Capture the cell that displays the provided text and extract its (X, Y) central coordinate. 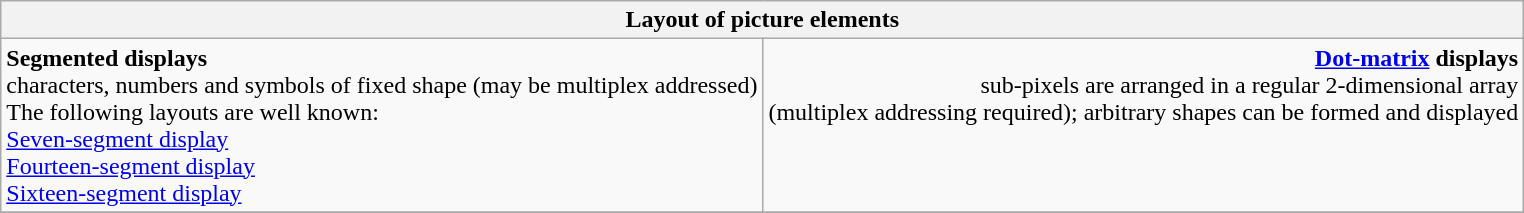
Layout of picture elements (762, 20)
